Output the [x, y] coordinate of the center of the cell containing the given text.  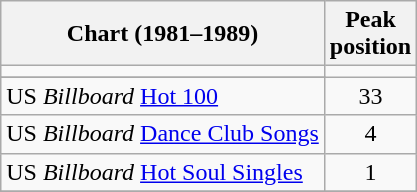
US Billboard Dance Club Songs [163, 134]
1 [370, 172]
4 [370, 134]
Chart (1981–1989) [163, 34]
Peak position [370, 34]
US Billboard Hot 100 [163, 96]
US Billboard Hot Soul Singles [163, 172]
33 [370, 96]
